Provide the [X, Y] coordinate of the cell's center where the given text is located.  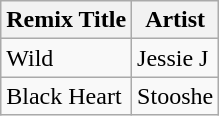
Wild [66, 58]
Jessie J [176, 58]
Artist [176, 20]
Stooshe [176, 96]
Remix Title [66, 20]
Black Heart [66, 96]
